Return [X, Y] of the center of cell containing provided text 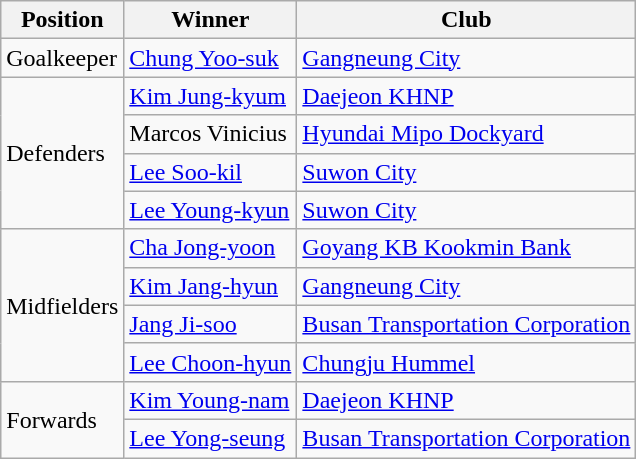
Goalkeeper [62, 58]
Marcos Vinicius [210, 134]
Lee Soo-kil [210, 172]
Kim Jung-kyum [210, 96]
Midfielders [62, 305]
Jang Ji-soo [210, 324]
Lee Young-kyun [210, 210]
Goyang KB Kookmin Bank [466, 248]
Position [62, 20]
Forwards [62, 419]
Lee Yong-seung [210, 438]
Chungju Hummel [466, 362]
Winner [210, 20]
Defenders [62, 153]
Chung Yoo-suk [210, 58]
Kim Young-nam [210, 400]
Kim Jang-hyun [210, 286]
Cha Jong-yoon [210, 248]
Club [466, 20]
Lee Choon-hyun [210, 362]
Hyundai Mipo Dockyard [466, 134]
